Scan for the cell matching the given text and deliver its [X, Y] coordinate at center. 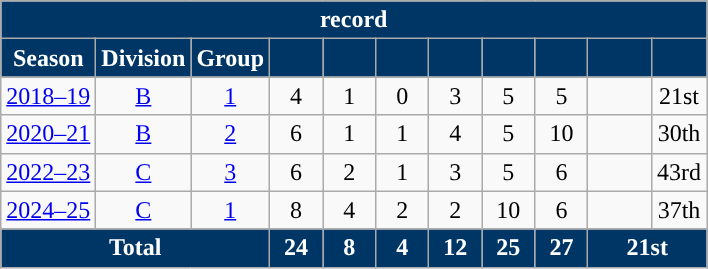
12 [456, 248]
24 [296, 248]
record [354, 20]
2018–19 [48, 96]
0 [402, 96]
2020–21 [48, 134]
2022–23 [48, 172]
27 [562, 248]
37th [678, 210]
Group [230, 58]
25 [508, 248]
Division [144, 58]
30th [678, 134]
2024–25 [48, 210]
43rd [678, 172]
Season [48, 58]
Total [136, 248]
